Pinpoint the cell where the given text exists, returning its [x, y] midpoint coordinate. 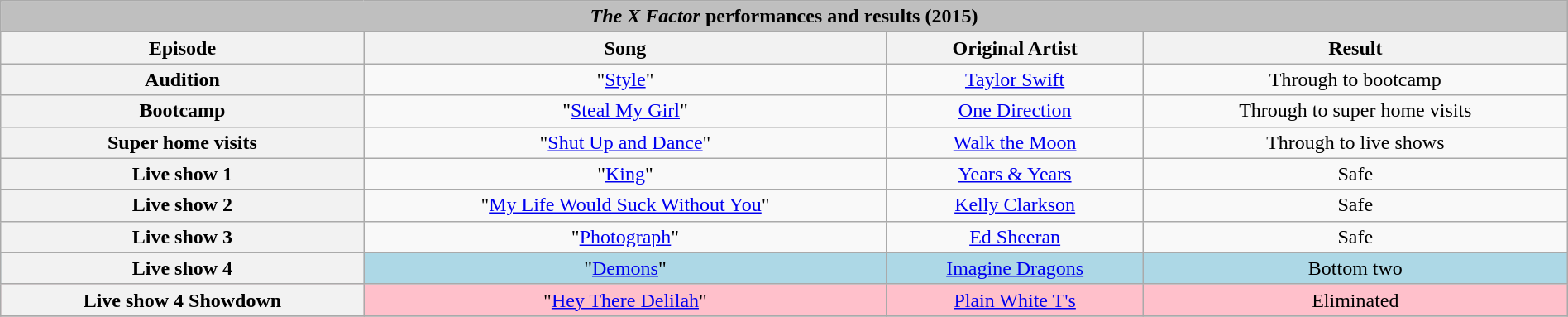
Kelly Clarkson [1015, 205]
"Hey There Delilah" [625, 300]
Live show 1 [182, 174]
"Shut Up and Dance" [625, 142]
Live show 4 Showdown [182, 300]
Live show 2 [182, 205]
Bootcamp [182, 111]
Bottom two [1355, 268]
Result [1355, 48]
Taylor Swift [1015, 79]
"Photograph" [625, 237]
Eliminated [1355, 300]
"King" [625, 174]
Imagine Dragons [1015, 268]
Live show 3 [182, 237]
Episode [182, 48]
Super home visits [182, 142]
Song [625, 48]
Years & Years [1015, 174]
Through to bootcamp [1355, 79]
"My Life Would Suck Without You" [625, 205]
"Style" [625, 79]
"Steal My Girl" [625, 111]
Live show 4 [182, 268]
The X Factor performances and results (2015) [784, 17]
One Direction [1015, 111]
Plain White T's [1015, 300]
Ed Sheeran [1015, 237]
Through to super home visits [1355, 111]
Through to live shows [1355, 142]
Original Artist [1015, 48]
Walk the Moon [1015, 142]
"Demons" [625, 268]
Audition [182, 79]
